Find where the given text appears and provide that cell's center as [x, y] coordinate. 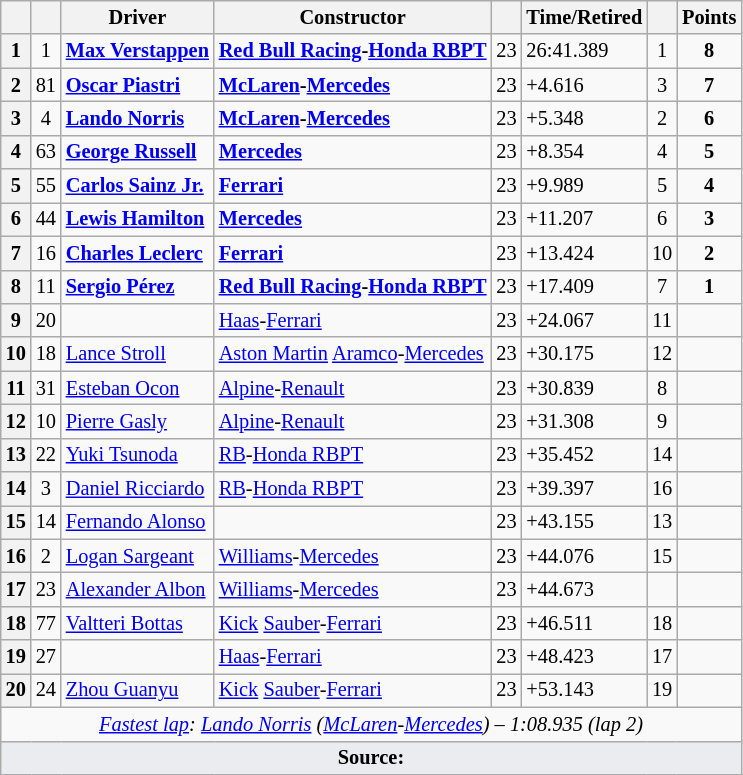
Valtteri Bottas [138, 623]
+11.207 [585, 219]
Pierre Gasly [138, 421]
81 [46, 85]
+30.839 [585, 388]
+44.076 [585, 556]
Sergio Pérez [138, 287]
+13.424 [585, 253]
77 [46, 623]
+31.308 [585, 421]
+46.511 [585, 623]
Charles Leclerc [138, 253]
31 [46, 388]
Lance Stroll [138, 354]
55 [46, 186]
+48.423 [585, 657]
+4.616 [585, 85]
+39.397 [585, 489]
+53.143 [585, 690]
+17.409 [585, 287]
+24.067 [585, 320]
Zhou Guanyu [138, 690]
27 [46, 657]
Lewis Hamilton [138, 219]
Oscar Piastri [138, 85]
Fastest lap: Lando Norris (McLaren-Mercedes) – 1:08.935 (lap 2) [371, 724]
+9.989 [585, 186]
22 [46, 455]
Logan Sargeant [138, 556]
Source: [371, 758]
+44.673 [585, 589]
+8.354 [585, 152]
Aston Martin Aramco-Mercedes [353, 354]
Carlos Sainz Jr. [138, 186]
Lando Norris [138, 118]
+5.348 [585, 118]
+43.155 [585, 522]
+30.175 [585, 354]
George Russell [138, 152]
Esteban Ocon [138, 388]
+35.452 [585, 455]
63 [46, 152]
44 [46, 219]
Yuki Tsunoda [138, 455]
Driver [138, 17]
Fernando Alonso [138, 522]
Alexander Albon [138, 589]
26:41.389 [585, 51]
Max Verstappen [138, 51]
Constructor [353, 17]
Points [709, 17]
Daniel Ricciardo [138, 489]
24 [46, 690]
Time/Retired [585, 17]
